Return the [x, y] coordinate for the center point of the cell that contains the specified text.  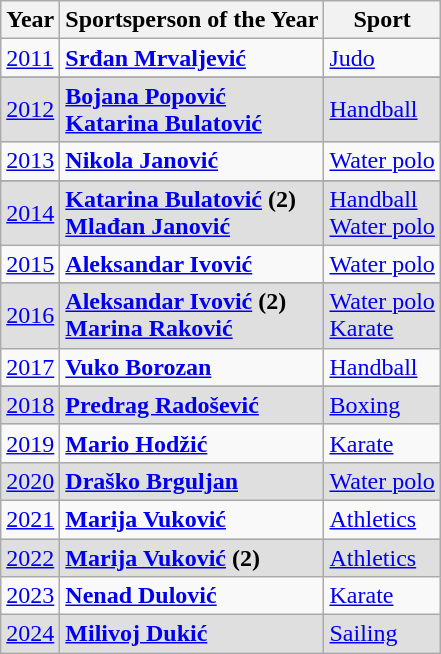
Nenad Dulović [192, 596]
2020 [30, 481]
Aleksandar Ivović [192, 264]
2012 [30, 110]
2022 [30, 557]
Marija Vuković [192, 519]
Bojana PopovićKatarina Bulatović [192, 110]
Predrag Radošević [192, 405]
2023 [30, 596]
Water polo Karate [382, 316]
Handball Water polo [382, 212]
Year [30, 20]
2018 [30, 405]
Aleksandar Ivović (2)Marina Raković [192, 316]
Vuko Borozan [192, 367]
Judo [382, 58]
Katarina Bulatović (2)Mlađan Janović [192, 212]
Nikola Janović [192, 161]
2016 [30, 316]
Draško Brguljan [192, 481]
Mario Hodžić [192, 443]
2019 [30, 443]
Milivoj Dukić [192, 634]
Sport [382, 20]
2021 [30, 519]
Marija Vuković (2) [192, 557]
2011 [30, 58]
Sportsperson of the Year [192, 20]
Boxing [382, 405]
2014 [30, 212]
Sailing [382, 634]
2013 [30, 161]
2024 [30, 634]
2015 [30, 264]
2017 [30, 367]
Srđan Mrvaljević [192, 58]
